For the text-containing cell, return its midpoint in (x, y) coordinate format. 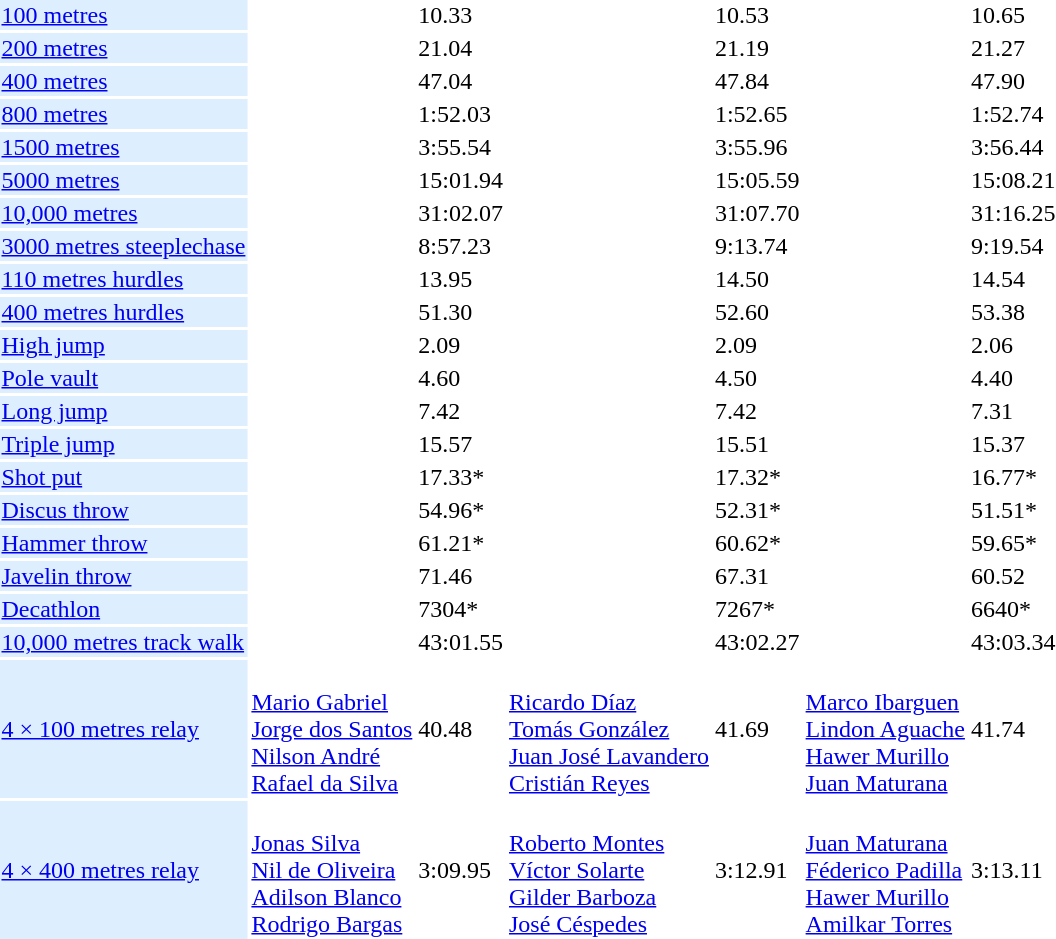
31:02.07 (461, 213)
Javelin throw (124, 576)
52.60 (757, 312)
4.50 (757, 378)
52.31* (757, 510)
71.46 (461, 576)
Roberto Montes Víctor Solarte Gilder Barboza José Céspedes (608, 870)
15.51 (757, 444)
Marco Ibarguen Lindon Aguache Hawer Murillo Juan Maturana (885, 729)
Triple jump (124, 444)
21.04 (461, 48)
Long jump (124, 411)
Hammer throw (124, 543)
10.33 (461, 15)
9:13.74 (757, 246)
1:52.65 (757, 114)
Jonas Silva Nil de Oliveira Adilson Blanco Rodrigo Bargas (332, 870)
15.57 (461, 444)
60.62* (757, 543)
3:55.96 (757, 147)
Mario Gabriel Jorge dos Santos Nilson André Rafael da Silva (332, 729)
47.04 (461, 81)
4 × 100 metres relay (124, 729)
800 metres (124, 114)
Ricardo Díaz Tomás González Juan José Lavandero Cristián Reyes (608, 729)
8:57.23 (461, 246)
4 × 400 metres relay (124, 870)
67.31 (757, 576)
21.19 (757, 48)
14.50 (757, 279)
Decathlon (124, 609)
17.32* (757, 477)
Discus throw (124, 510)
3:55.54 (461, 147)
Pole vault (124, 378)
31:07.70 (757, 213)
400 metres hurdles (124, 312)
5000 metres (124, 180)
400 metres (124, 81)
17.33* (461, 477)
1500 metres (124, 147)
3:12.91 (757, 870)
41.69 (757, 729)
43:02.27 (757, 642)
4.60 (461, 378)
47.84 (757, 81)
Juan Maturana Féderico Padilla Hawer Murillo Amilkar Torres (885, 870)
10,000 metres (124, 213)
61.21* (461, 543)
10,000 metres track walk (124, 642)
High jump (124, 345)
110 metres hurdles (124, 279)
7304* (461, 609)
10.53 (757, 15)
3:09.95 (461, 870)
51.30 (461, 312)
1:52.03 (461, 114)
200 metres (124, 48)
15:05.59 (757, 180)
43:01.55 (461, 642)
15:01.94 (461, 180)
3000 metres steeplechase (124, 246)
7267* (757, 609)
54.96* (461, 510)
40.48 (461, 729)
Shot put (124, 477)
13.95 (461, 279)
100 metres (124, 15)
